Return (X, Y) of the center of cell containing provided text 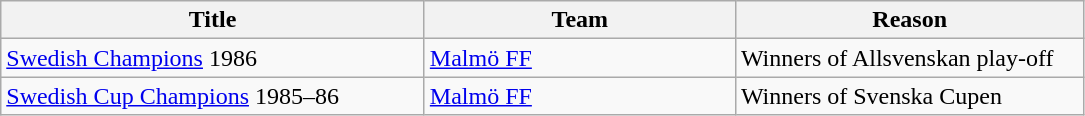
Swedish Cup Champions 1985–86 (213, 96)
Reason (910, 20)
Title (213, 20)
Swedish Champions 1986 (213, 58)
Team (580, 20)
Winners of Svenska Cupen (910, 96)
Winners of Allsvenskan play-off (910, 58)
